Capture the cell that displays the provided text and extract its (X, Y) central coordinate. 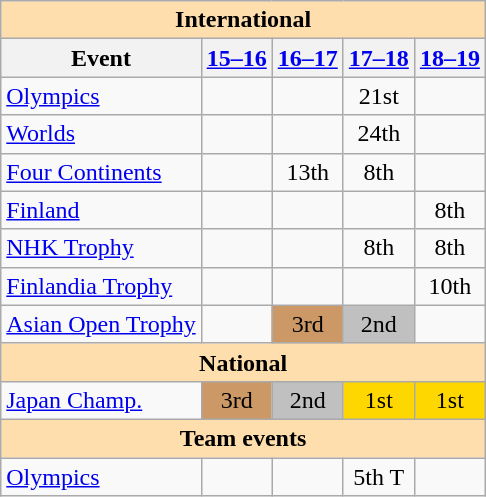
16–17 (308, 58)
21st (378, 96)
13th (308, 172)
17–18 (378, 58)
Team events (244, 438)
National (244, 362)
Worlds (101, 134)
Asian Open Trophy (101, 324)
5th T (378, 477)
Event (101, 58)
Finlandia Trophy (101, 286)
Finland (101, 210)
10th (450, 286)
International (244, 20)
NHK Trophy (101, 248)
Four Continents (101, 172)
Japan Champ. (101, 400)
15–16 (236, 58)
24th (378, 134)
18–19 (450, 58)
